Extract the [X, Y] coordinate from the center of the cell holding the provided text.  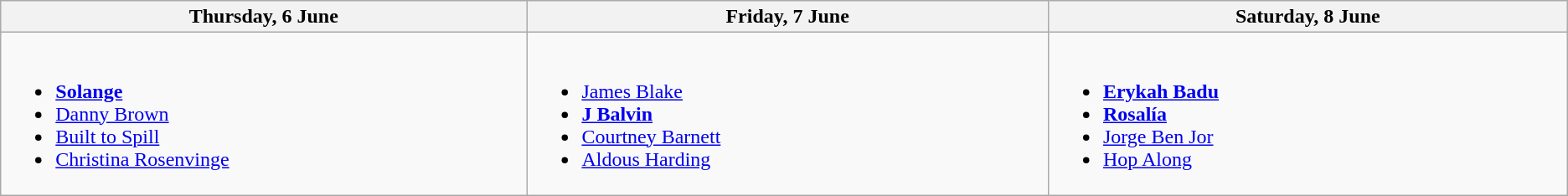
James BlakeJ BalvinCourtney BarnettAldous Harding [787, 114]
Saturday, 8 June [1308, 17]
Thursday, 6 June [264, 17]
Friday, 7 June [787, 17]
SolangeDanny BrownBuilt to SpillChristina Rosenvinge [264, 114]
Erykah BaduRosalíaJorge Ben JorHop Along [1308, 114]
